Search for the cell housing the specified text and yield its (x, y) center coordinate. 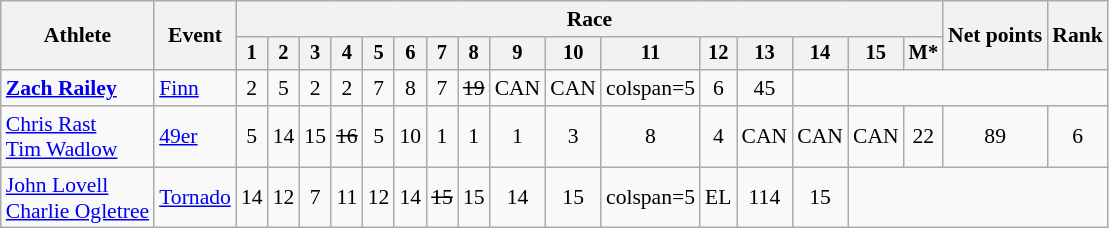
Finn (195, 88)
9 (518, 54)
22 (924, 136)
Athlete (78, 36)
Zach Railey (78, 88)
Tornado (195, 198)
Rank (1078, 36)
89 (995, 136)
M* (924, 54)
13 (765, 54)
John LovellCharlie Ogletree (78, 198)
Event (195, 36)
114 (765, 198)
Chris RastTim Wadlow (78, 136)
Race (590, 19)
Net points (995, 36)
45 (765, 88)
EL (718, 198)
19 (474, 88)
49er (195, 136)
16 (347, 136)
